Identify which cell holds the provided text, then report its [x, y] central coordinate. 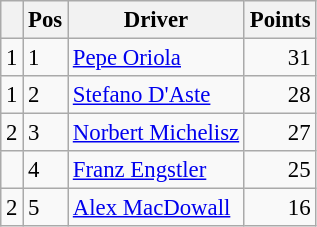
25 [280, 170]
Pos [46, 20]
28 [280, 95]
31 [280, 58]
Alex MacDowall [156, 208]
Stefano D'Aste [156, 95]
16 [280, 208]
Franz Engstler [156, 170]
Norbert Michelisz [156, 133]
3 [46, 133]
27 [280, 133]
Points [280, 20]
4 [46, 170]
Pepe Oriola [156, 58]
5 [46, 208]
Driver [156, 20]
